Return (X, Y) of the center of cell containing provided text 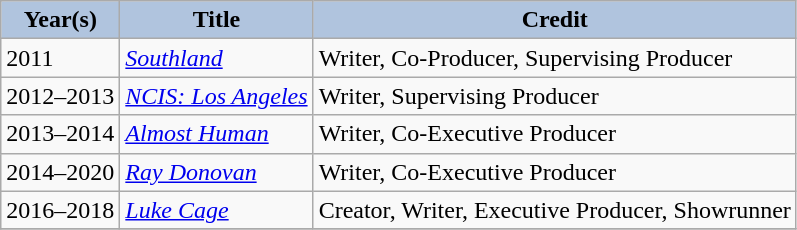
Southland (216, 58)
2016–2018 (60, 210)
2014–2020 (60, 172)
2011 (60, 58)
Year(s) (60, 20)
Writer, Co-Producer, Supervising Producer (554, 58)
2012–2013 (60, 96)
Ray Donovan (216, 172)
Title (216, 20)
Credit (554, 20)
Writer, Supervising Producer (554, 96)
Luke Cage (216, 210)
2013–2014 (60, 134)
Creator, Writer, Executive Producer, Showrunner (554, 210)
NCIS: Los Angeles (216, 96)
Almost Human (216, 134)
